Scan for the cell matching the given text and deliver its [X, Y] coordinate at center. 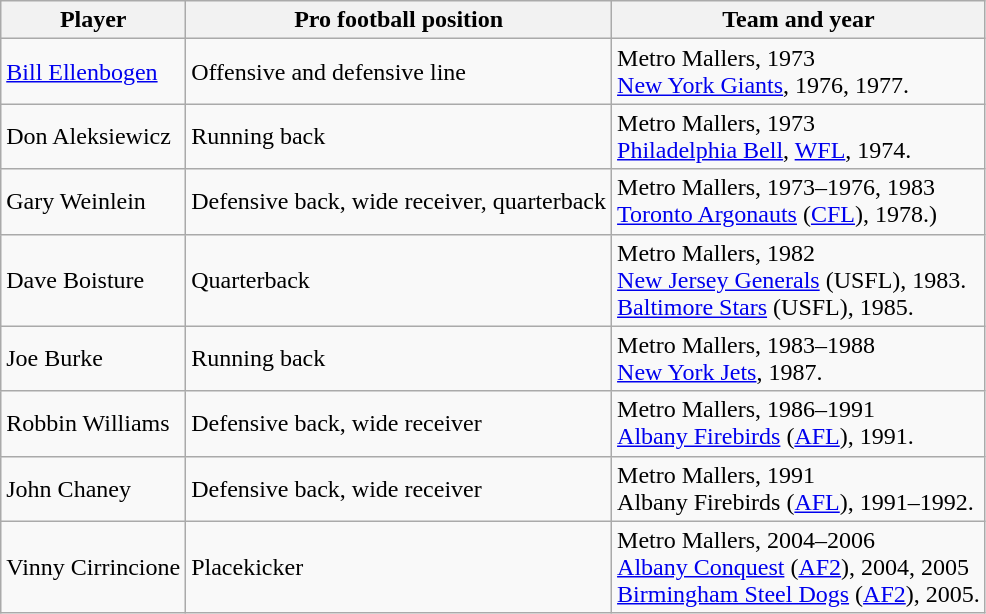
Team and year [799, 20]
Gary Weinlein [94, 202]
Placekicker [399, 567]
Metro Mallers, 1973New York Giants, 1976, 1977. [799, 72]
Pro football position [399, 20]
Metro Mallers, 2004–2006Albany Conquest (AF2), 2004, 2005Birmingham Steel Dogs (AF2), 2005. [799, 567]
Metro Mallers, 1986–1991Albany Firebirds (AFL), 1991. [799, 424]
Metro Mallers, 1973Philadelphia Bell, WFL, 1974. [799, 136]
Offensive and defensive line [399, 72]
Vinny Cirrincione [94, 567]
Metro Mallers, 1991Albany Firebirds (AFL), 1991–1992. [799, 488]
Bill Ellenbogen [94, 72]
Metro Mallers, 1983–1988New York Jets, 1987. [799, 358]
Defensive back, wide receiver, quarterback [399, 202]
Don Aleksiewicz [94, 136]
Dave Boisture [94, 280]
Player [94, 20]
Joe Burke [94, 358]
Robbin Williams [94, 424]
Metro Mallers, 1982New Jersey Generals (USFL), 1983.Baltimore Stars (USFL), 1985. [799, 280]
Quarterback [399, 280]
John Chaney [94, 488]
Metro Mallers, 1973–1976, 1983Toronto Argonauts (CFL), 1978.) [799, 202]
